Determine the (X, Y) coordinate at the center of the cell enclosing the given text.  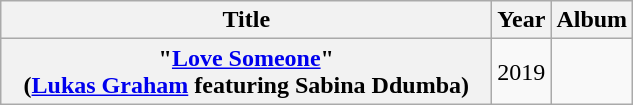
Album (592, 20)
Title (246, 20)
Year (522, 20)
"Love Someone"(Lukas Graham featuring Sabina Ddumba) (246, 72)
2019 (522, 72)
